Pinpoint the cell where the given text exists, returning its [x, y] midpoint coordinate. 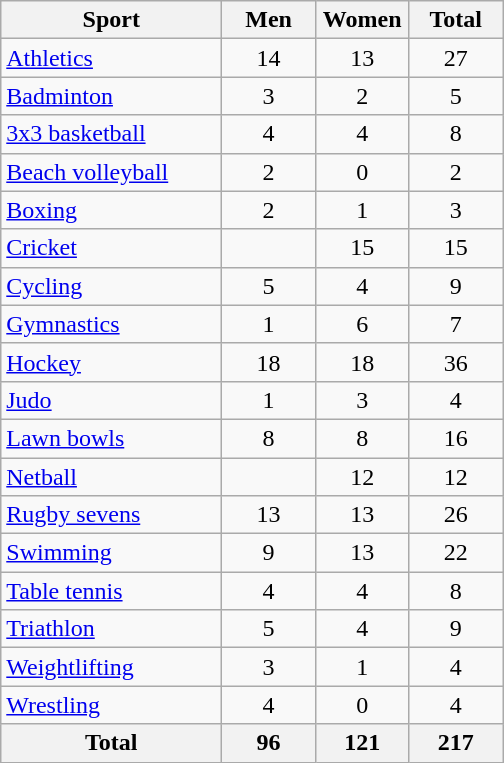
Triathlon [112, 629]
16 [456, 438]
Gymnastics [112, 324]
22 [456, 553]
121 [362, 743]
27 [456, 58]
Boxing [112, 210]
Men [269, 20]
Lawn bowls [112, 438]
Badminton [112, 96]
6 [362, 324]
Cricket [112, 248]
Sport [112, 20]
Judo [112, 400]
217 [456, 743]
Women [362, 20]
Hockey [112, 362]
14 [269, 58]
Wrestling [112, 705]
Swimming [112, 553]
Athletics [112, 58]
7 [456, 324]
36 [456, 362]
Table tennis [112, 591]
Rugby sevens [112, 515]
Weightlifting [112, 667]
Cycling [112, 286]
26 [456, 515]
96 [269, 743]
Beach volleyball [112, 172]
3x3 basketball [112, 134]
Netball [112, 477]
